Detect which cell encompasses the target text, then output its [x, y] center coordinate. 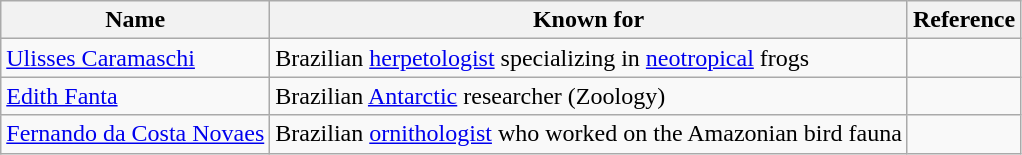
Known for [589, 20]
Fernando da Costa Novaes [136, 134]
Brazilian herpetologist specializing in neotropical frogs [589, 58]
Ulisses Caramaschi [136, 58]
Brazilian ornithologist who worked on the Amazonian bird fauna [589, 134]
Edith Fanta [136, 96]
Brazilian Antarctic researcher (Zoology) [589, 96]
Name [136, 20]
Reference [964, 20]
